Find where the given text appears and provide that cell's center as [x, y] coordinate. 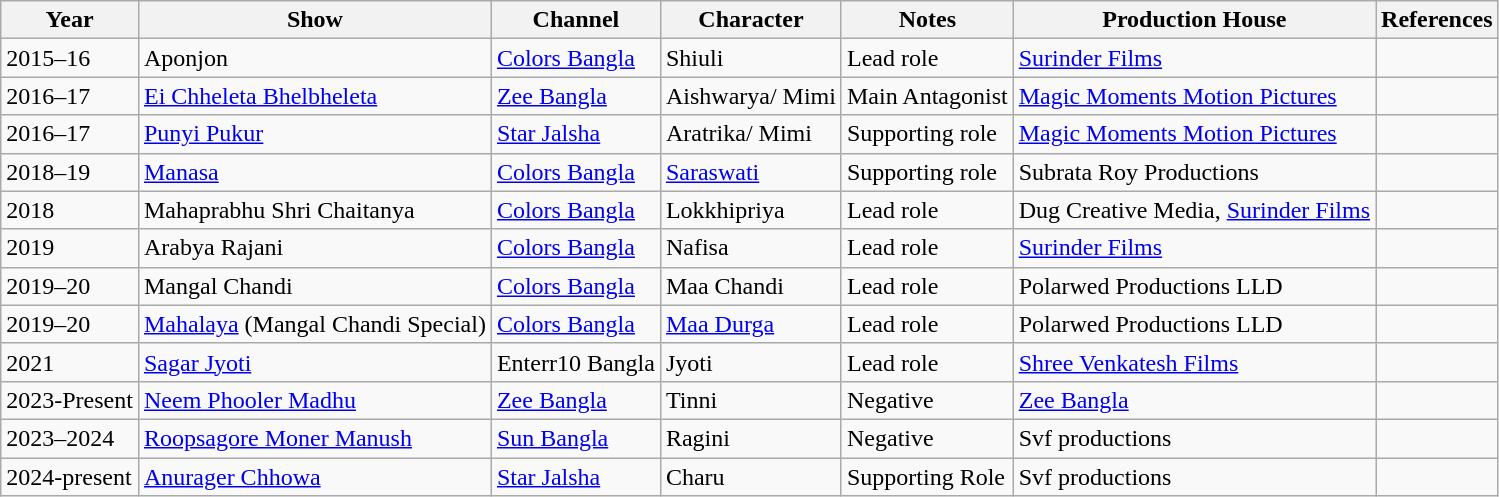
Sagar Jyoti [314, 362]
Roopsagore Moner Manush [314, 438]
Production House [1194, 20]
Main Antagonist [927, 96]
Channel [576, 20]
Mahalaya (Mangal Chandi Special) [314, 324]
Supporting Role [927, 477]
Tinni [750, 400]
2018–19 [70, 172]
Notes [927, 20]
Dug Creative Media, Surinder Films [1194, 210]
2023-Present [70, 400]
Maa Durga [750, 324]
2023–2024 [70, 438]
Aponjon [314, 58]
Sun Bangla [576, 438]
Ragini [750, 438]
2015–16 [70, 58]
Jyoti [750, 362]
Ei Chheleta Bhelbheleta [314, 96]
Punyi Pukur [314, 134]
Nafisa [750, 248]
2024-present [70, 477]
Subrata Roy Productions [1194, 172]
Character [750, 20]
Lokkhipriya [750, 210]
2021 [70, 362]
Manasa [314, 172]
Mahaprabhu Shri Chaitanya [314, 210]
Aishwarya/ Mimi [750, 96]
Neem Phooler Madhu [314, 400]
Year [70, 20]
2018 [70, 210]
Aratrika/ Mimi [750, 134]
Show [314, 20]
Shiuli [750, 58]
Maa Chandi [750, 286]
Enterr10 Bangla [576, 362]
Saraswati [750, 172]
Arabya Rajani [314, 248]
Charu [750, 477]
2019 [70, 248]
References [1438, 20]
Anurager Chhowa [314, 477]
Shree Venkatesh Films [1194, 362]
Mangal Chandi [314, 286]
